Locate the cell with the specified text and output its [x, y] center coordinate. 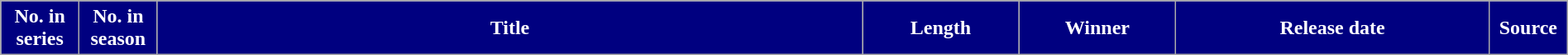
Release date [1333, 28]
No. inseries [40, 28]
Title [509, 28]
Source [1528, 28]
Winner [1097, 28]
No. inseason [117, 28]
Length [941, 28]
